Determine the [x, y] coordinate at the center of the cell enclosing the given text.  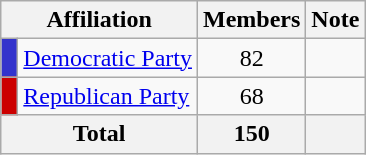
Members [251, 20]
150 [251, 134]
Republican Party [108, 96]
Total [100, 134]
Note [336, 20]
68 [251, 96]
82 [251, 58]
Affiliation [100, 20]
Democratic Party [108, 58]
